Extract the (X, Y) coordinate from the center of the cell holding the provided text.  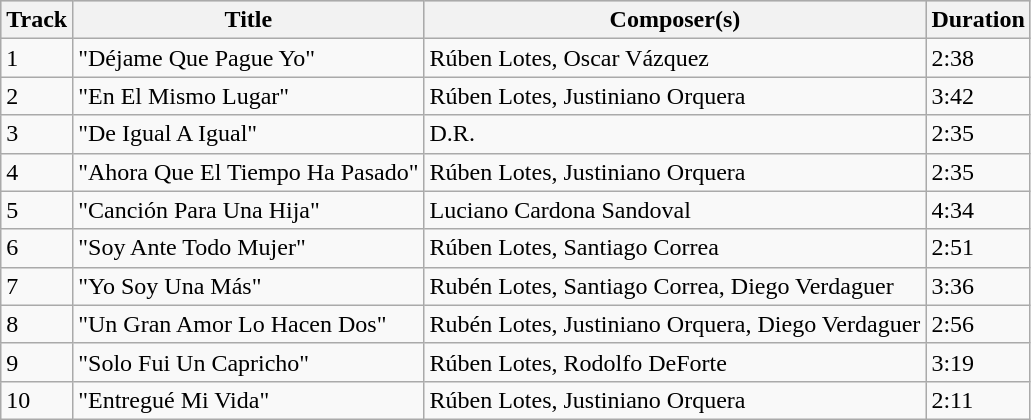
"En El Mismo Lugar" (248, 96)
2:51 (978, 248)
Composer(s) (675, 20)
Rúben Lotes, Rodolfo DeForte (675, 362)
Rubén Lotes, Santiago Correa, Diego Verdaguer (675, 286)
"Ahora Que El Tiempo Ha Pasado" (248, 172)
2 (37, 96)
"Solo Fui Un Capricho" (248, 362)
"Déjame Que Pague Yo" (248, 58)
Duration (978, 20)
Title (248, 20)
"De Igual A Igual" (248, 134)
8 (37, 324)
3:19 (978, 362)
1 (37, 58)
"Yo Soy Una Más" (248, 286)
4 (37, 172)
"Canción Para Una Hija" (248, 210)
7 (37, 286)
3 (37, 134)
"Entregué Mi Vida" (248, 400)
"Un Gran Amor Lo Hacen Dos" (248, 324)
Rúben Lotes, Oscar Vázquez (675, 58)
2:11 (978, 400)
3:42 (978, 96)
Track (37, 20)
3:36 (978, 286)
5 (37, 210)
Rubén Lotes, Justiniano Orquera, Diego Verdaguer (675, 324)
Rúben Lotes, Santiago Correa (675, 248)
6 (37, 248)
4:34 (978, 210)
9 (37, 362)
"Soy Ante Todo Mujer" (248, 248)
Luciano Cardona Sandoval (675, 210)
D.R. (675, 134)
2:38 (978, 58)
2:56 (978, 324)
10 (37, 400)
